Identify which cell holds the provided text, then report its (x, y) central coordinate. 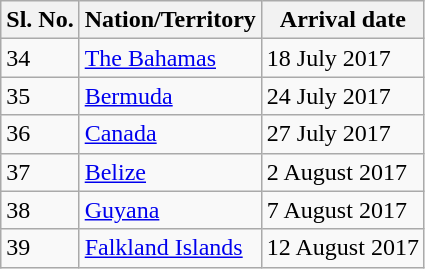
27 July 2017 (342, 134)
2 August 2017 (342, 172)
The Bahamas (170, 58)
37 (40, 172)
Falkland Islands (170, 248)
Guyana (170, 210)
34 (40, 58)
35 (40, 96)
Sl. No. (40, 20)
18 July 2017 (342, 58)
39 (40, 248)
Nation/Territory (170, 20)
12 August 2017 (342, 248)
Arrival date (342, 20)
Canada (170, 134)
36 (40, 134)
24 July 2017 (342, 96)
Bermuda (170, 96)
Belize (170, 172)
38 (40, 210)
7 August 2017 (342, 210)
